Find where the given text appears and provide that cell's center as (X, Y) coordinate. 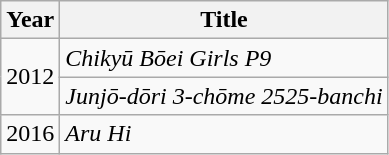
2012 (30, 77)
2016 (30, 134)
Chikyū Bōei Girls P9 (224, 58)
Aru Hi (224, 134)
Title (224, 20)
Junjō-dōri 3-chōme 2525-banchi (224, 96)
Year (30, 20)
